Provide the (x, y) coordinate of the cell's center where the given text is located.  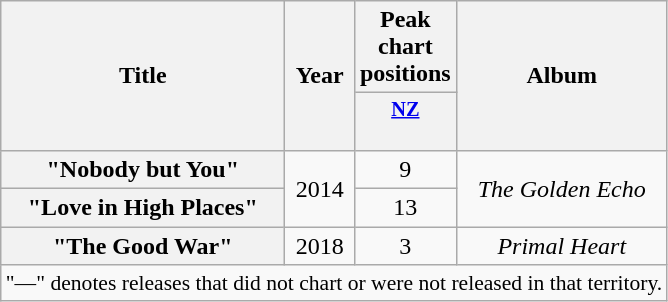
Year (320, 76)
Album (562, 76)
"The Good War" (143, 246)
2018 (320, 246)
The Golden Echo (562, 188)
9 (405, 169)
NZ (405, 122)
Primal Heart (562, 246)
2014 (320, 188)
Peak chart positions (405, 47)
"Nobody but You" (143, 169)
13 (405, 208)
Title (143, 76)
"Love in High Places" (143, 208)
"—" denotes releases that did not chart or were not released in that territory. (334, 283)
3 (405, 246)
